Capture the cell that displays the provided text and extract its [x, y] central coordinate. 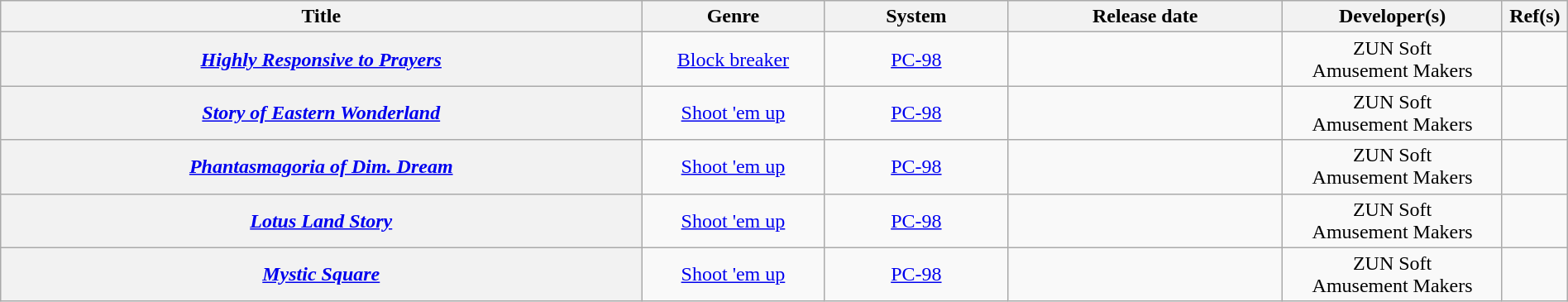
Release date [1145, 17]
Block breaker [733, 60]
Developer(s) [1393, 17]
Ref(s) [1535, 17]
System [916, 17]
Lotus Land Story [321, 220]
Phantasmagoria of Dim. Dream [321, 167]
Mystic Square [321, 275]
Genre [733, 17]
Title [321, 17]
Highly Responsive to Prayers [321, 60]
Story of Eastern Wonderland [321, 113]
